Search for the cell housing the specified text and yield its (x, y) center coordinate. 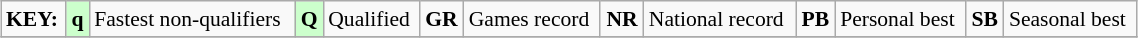
Seasonal best (1070, 19)
Qualified (371, 19)
PB (816, 19)
SB (985, 19)
Q (309, 19)
Personal best (900, 19)
National record (720, 19)
Games record (532, 19)
NR (622, 19)
KEY: (34, 19)
GR (442, 19)
Fastest non-qualifiers (192, 19)
q (78, 19)
